Determine the (X, Y) coordinate at the center of the cell enclosing the given text.  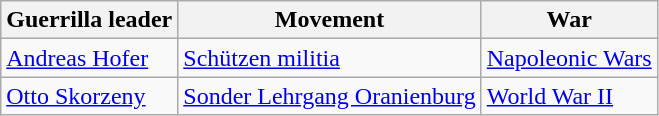
Schützen militia (330, 58)
Movement (330, 20)
Sonder Lehrgang Oranienburg (330, 96)
Andreas Hofer (90, 58)
Guerrilla leader (90, 20)
World War II (569, 96)
Otto Skorzeny (90, 96)
War (569, 20)
Napoleonic Wars (569, 58)
